Pinpoint the cell where the given text exists, returning its [X, Y] midpoint coordinate. 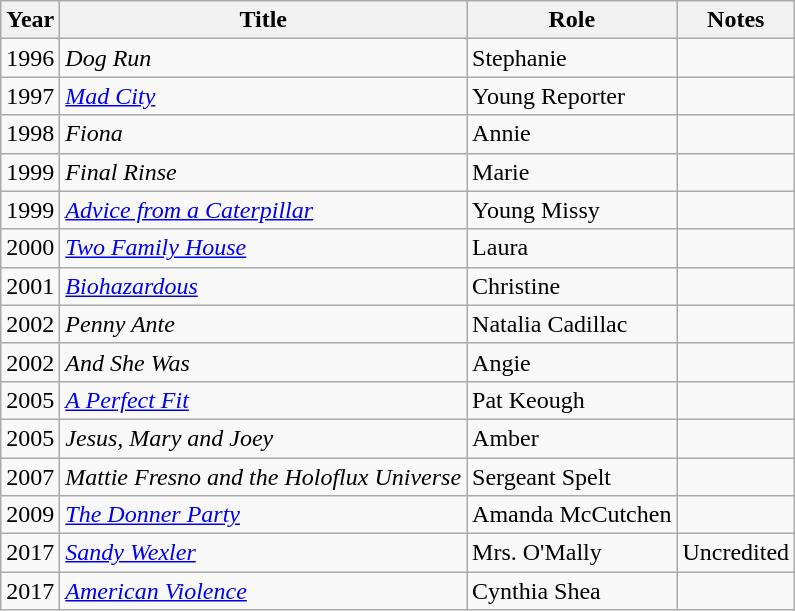
Two Family House [264, 248]
2000 [30, 248]
Advice from a Caterpillar [264, 210]
Marie [572, 172]
Amber [572, 438]
1997 [30, 96]
Sandy Wexler [264, 553]
Pat Keough [572, 400]
Annie [572, 134]
Year [30, 20]
A Perfect Fit [264, 400]
Biohazardous [264, 286]
Sergeant Spelt [572, 477]
Cynthia Shea [572, 591]
Christine [572, 286]
Uncredited [736, 553]
2007 [30, 477]
2001 [30, 286]
Stephanie [572, 58]
Amanda McCutchen [572, 515]
Fiona [264, 134]
Penny Ante [264, 324]
Title [264, 20]
Laura [572, 248]
American Violence [264, 591]
Mrs. O'Mally [572, 553]
The Donner Party [264, 515]
And She Was [264, 362]
1998 [30, 134]
Angie [572, 362]
Young Missy [572, 210]
Jesus, Mary and Joey [264, 438]
Young Reporter [572, 96]
Mad City [264, 96]
Mattie Fresno and the Holoflux Universe [264, 477]
Natalia Cadillac [572, 324]
Notes [736, 20]
Role [572, 20]
Dog Run [264, 58]
Final Rinse [264, 172]
1996 [30, 58]
2009 [30, 515]
